Return the (x, y) coordinate for the center point of the cell that contains the specified text.  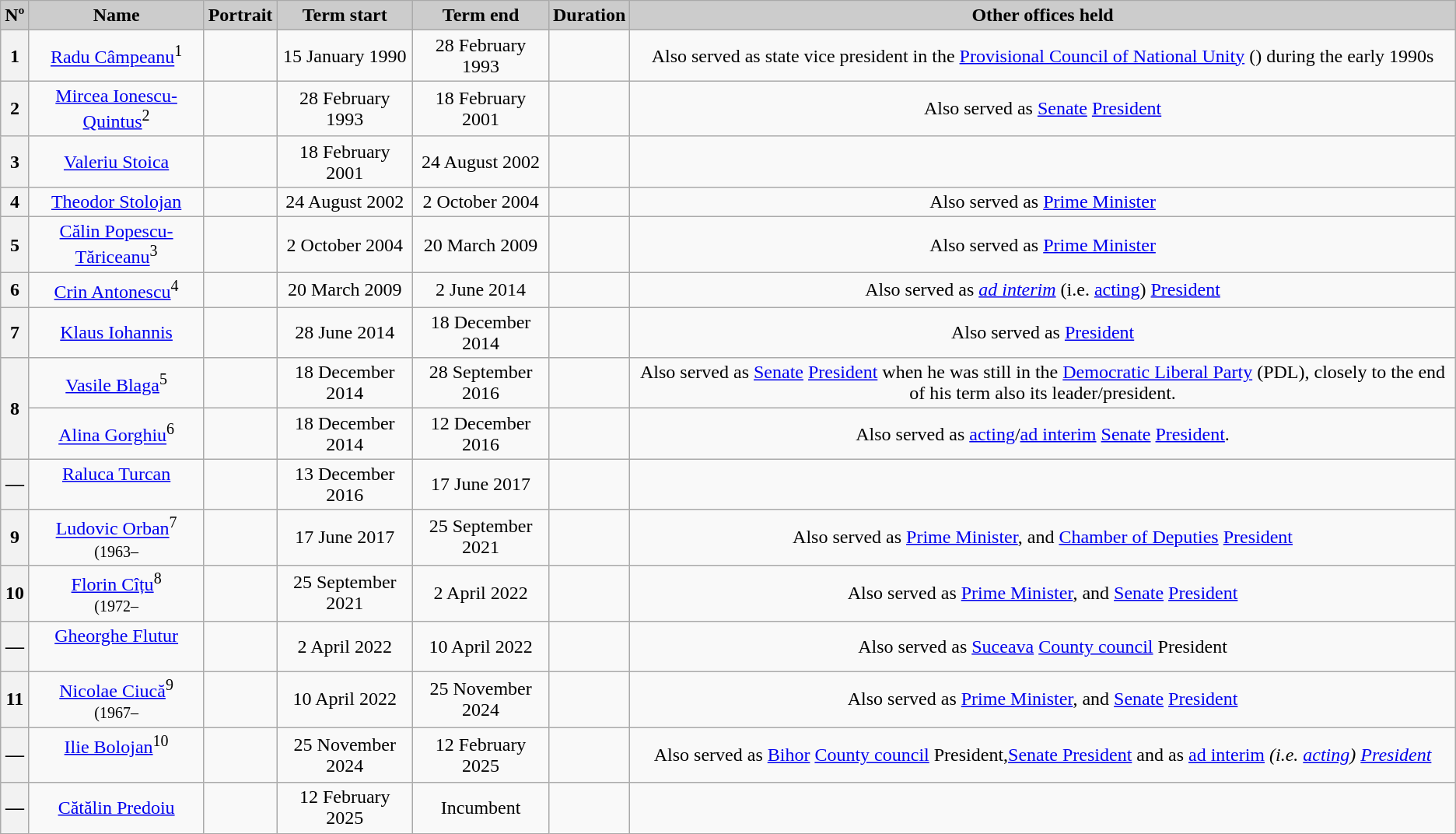
Mircea Ionescu-Quintus2 (117, 109)
Theodor Stolojan (117, 201)
1 (15, 56)
Călin Popescu-Tăriceanu3 (117, 245)
Portrait (240, 16)
4 (15, 201)
Also served as acting/ad interim Senate President. (1042, 434)
Incumbent (481, 808)
Also served as Senate President when he was still in the Democratic Liberal Party (PDL), closely to the end of his term also its leader/president. (1042, 383)
28 September 2016 (481, 383)
Duration (589, 16)
Klaus Iohannis (117, 333)
10 (15, 593)
15 January 1990 (345, 56)
Term end (481, 16)
Gheorghe Flutur (117, 646)
Valeriu Stoica (117, 162)
6 (15, 289)
Nº (15, 16)
Alina Gorghiu6 (117, 434)
Raluca Turcan (117, 484)
3 (15, 162)
Name (117, 16)
Crin Antonescu4 (117, 289)
5 (15, 245)
Term start (345, 16)
Also served as Bihor County council President,Senate President and as ad interim (i.e. acting) President (1042, 755)
Radu Câmpeanu1 (117, 56)
Ilie Bolojan10 (117, 755)
Also served as Prime Minister, and Chamber of Deputies President (1042, 538)
2 (15, 109)
Florin Cîțu8(1972– (117, 593)
28 June 2014 (345, 333)
Also served as state vice president in the Provisional Council of National Unity () during the early 1990s (1042, 56)
9 (15, 538)
Other offices held (1042, 16)
Nicolae Ciucă9(1967– (117, 699)
7 (15, 333)
Cătălin Predoiu (117, 808)
8 (15, 408)
12 December 2016 (481, 434)
2 June 2014 (481, 289)
Also served as President (1042, 333)
11 (15, 699)
Also served as Suceava County council President (1042, 646)
Ludovic Orban7(1963– (117, 538)
Also served as ad interim (i.e. acting) President (1042, 289)
Also served as Senate President (1042, 109)
Vasile Blaga5 (117, 383)
13 December 2016 (345, 484)
